Find where the given text appears and provide that cell's center as (x, y) coordinate. 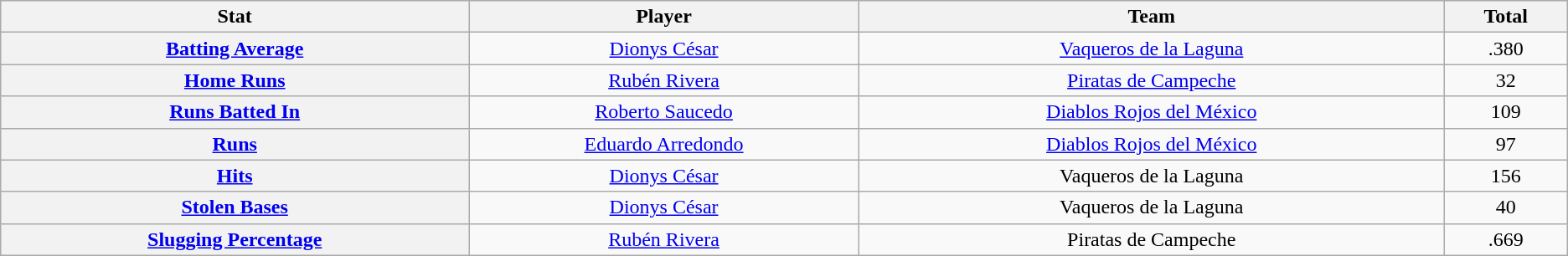
156 (1506, 176)
Runs Batted In (235, 112)
Eduardo Arredondo (664, 144)
Runs (235, 144)
Slugging Percentage (235, 239)
Hits (235, 176)
Stolen Bases (235, 207)
32 (1506, 80)
Stat (235, 17)
Batting Average (235, 49)
109 (1506, 112)
.380 (1506, 49)
Roberto Saucedo (664, 112)
Total (1506, 17)
Home Runs (235, 80)
97 (1506, 144)
Team (1151, 17)
.669 (1506, 239)
Player (664, 17)
40 (1506, 207)
